Pinpoint the cell where the given text exists, returning its (X, Y) midpoint coordinate. 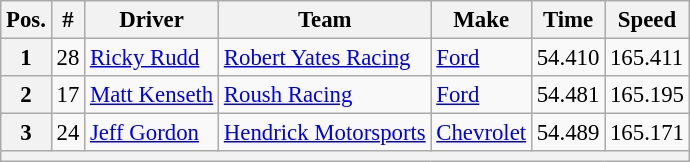
Ricky Rudd (152, 58)
2 (26, 95)
54.410 (568, 58)
Driver (152, 20)
Matt Kenseth (152, 95)
17 (68, 95)
28 (68, 58)
165.195 (648, 95)
54.489 (568, 133)
Time (568, 20)
Jeff Gordon (152, 133)
Hendrick Motorsports (325, 133)
Roush Racing (325, 95)
Pos. (26, 20)
Make (481, 20)
24 (68, 133)
# (68, 20)
Speed (648, 20)
54.481 (568, 95)
Chevrolet (481, 133)
Team (325, 20)
Robert Yates Racing (325, 58)
1 (26, 58)
165.171 (648, 133)
165.411 (648, 58)
3 (26, 133)
